Find where the given text appears and provide that cell's center as (x, y) coordinate. 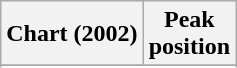
Chart (2002) (72, 34)
Peak position (189, 34)
